From the cell containing the given text, extract its center point as (X, Y) coordinate. 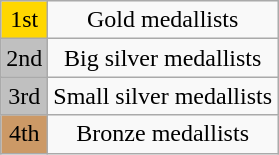
Gold medallists (163, 20)
Big silver medallists (163, 58)
Small silver medallists (163, 96)
Bronze medallists (163, 134)
3rd (24, 96)
1st (24, 20)
2nd (24, 58)
4th (24, 134)
